Pinpoint the cell where the given text exists, returning its (X, Y) midpoint coordinate. 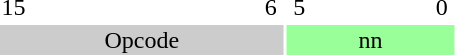
nn (370, 40)
Opcode (142, 40)
